Identify which cell holds the provided text, then report its (X, Y) central coordinate. 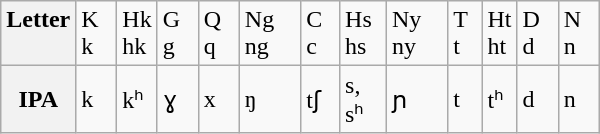
D d (538, 34)
Letter (38, 34)
x (218, 100)
Hshs (364, 34)
tʰ (500, 100)
G g (178, 34)
d (538, 100)
k (96, 100)
Q q (218, 34)
t (465, 100)
T t (465, 34)
n (578, 100)
IPA (38, 100)
ɲ (416, 100)
N n (578, 34)
s, sʰ (364, 100)
C c (320, 34)
kʰ (137, 100)
Hkhk (137, 34)
Ny ny (416, 34)
Htht (500, 34)
tʃ (320, 100)
ɣ (178, 100)
Ng ng (270, 34)
ŋ (270, 100)
K k (96, 34)
